For the text-containing cell, return its midpoint in (x, y) coordinate format. 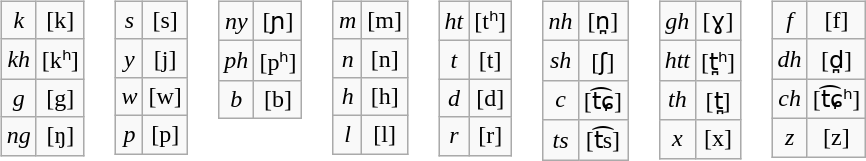
p (130, 134)
t (454, 60)
[b] (278, 99)
ph (236, 61)
b (236, 99)
[t͡s] (603, 140)
l (347, 134)
[n̪] (603, 21)
[m] (385, 20)
[w] (165, 96)
[n] (385, 58)
htt (677, 61)
c (560, 100)
ny (236, 21)
[f] (836, 20)
ts (560, 140)
th (677, 100)
[r] (490, 136)
ng (18, 136)
f (790, 20)
[d̪] (836, 59)
[ɣ] (718, 21)
kh (18, 59)
sh (560, 61)
[t̪] (718, 100)
[p] (165, 134)
[pʰ] (278, 61)
[tʰ] (490, 21)
ch (790, 99)
[ɲ] (278, 21)
z (790, 137)
x (677, 139)
n (347, 58)
[t] (490, 60)
d (454, 98)
[h] (385, 96)
[d] (490, 98)
[kʰ] (60, 59)
[t̪ʰ] (718, 61)
r (454, 136)
m (347, 20)
[g] (60, 98)
ht (454, 21)
[x] (718, 139)
w (130, 96)
h (347, 96)
s (130, 20)
[t͡ɕ] (603, 100)
g (18, 98)
[k] (60, 20)
k (18, 20)
[ʃ] (603, 61)
dh (790, 59)
nh (560, 21)
[j] (165, 58)
[s] (165, 20)
gh (677, 21)
[l] (385, 134)
[t͡ɕʰ] (836, 99)
[ŋ] (60, 136)
[z] (836, 137)
y (130, 58)
